Find where the given text appears and provide that cell's center as [X, Y] coordinate. 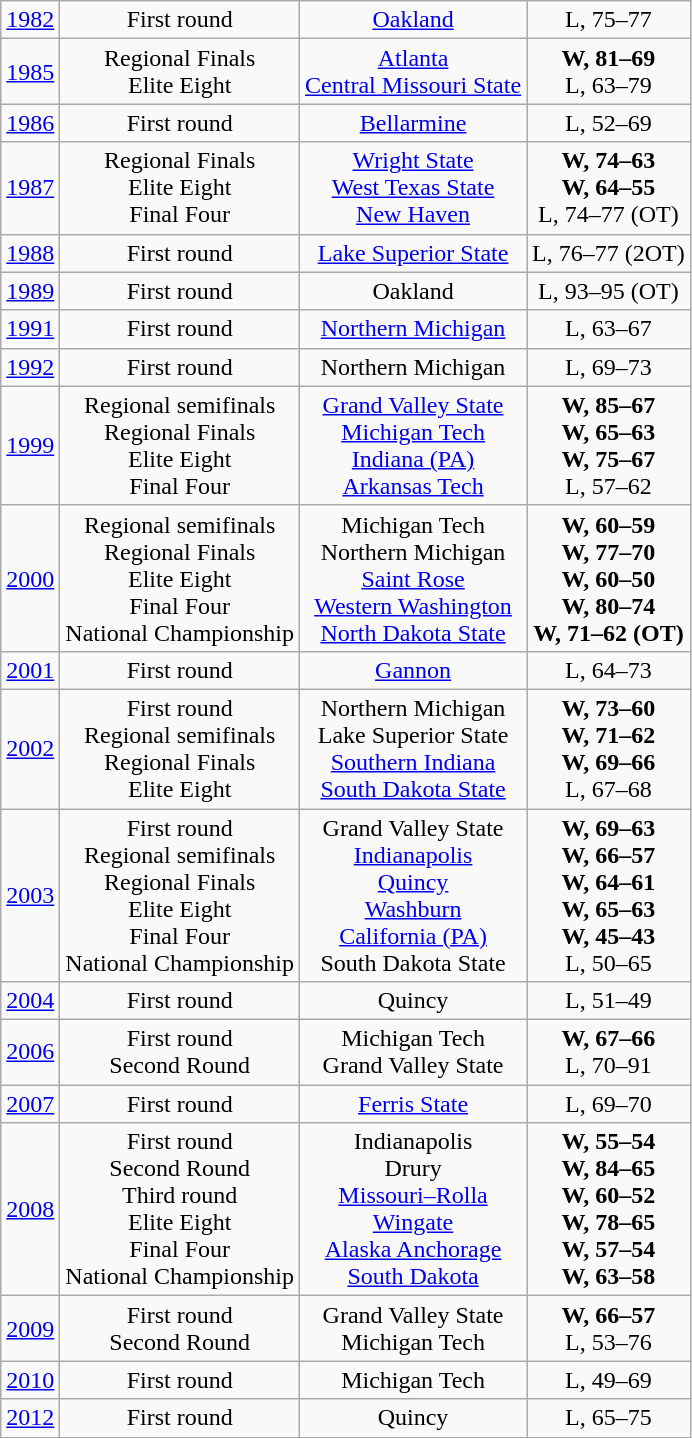
W, 60–59W, 77–70W, 60–50W, 80–74W, 71–62 (OT) [609, 578]
2002 [30, 748]
Northern MichiganLake Superior StateSouthern IndianaSouth Dakota State [414, 748]
Regional semifinalsRegional FinalsElite EightFinal FourNational Championship [180, 578]
1985 [30, 72]
Wright StateWest Texas StateNew Haven [414, 188]
L, 76–77 (2OT) [609, 253]
Grand Valley StateMichigan TechIndiana (PA)Arkansas Tech [414, 446]
2008 [30, 1210]
2004 [30, 1001]
Regional FinalsElite Eight [180, 72]
W, 69–63W, 66–57W, 64–61W, 65–63W, 45–43L, 50–65 [609, 894]
L, 51–49 [609, 1001]
Michigan TechNorthern MichiganSaint RoseWestern WashingtonNorth Dakota State [414, 578]
W, 66–57L, 53–76 [609, 1328]
W, 73–60W, 71–62W, 69–66L, 67–68 [609, 748]
Regional FinalsElite EightFinal Four [180, 188]
Michigan TechGrand Valley State [414, 1052]
1987 [30, 188]
1982 [30, 20]
2001 [30, 670]
L, 64–73 [609, 670]
W, 85–67W, 65–63W, 75–67L, 57–62 [609, 446]
2009 [30, 1328]
2000 [30, 578]
2010 [30, 1380]
1999 [30, 446]
1992 [30, 367]
Grand Valley StateMichigan Tech [414, 1328]
L, 93–95 (OT) [609, 291]
W, 81–69L, 63–79 [609, 72]
L, 69–70 [609, 1104]
Gannon [414, 670]
W, 67–66L, 70–91 [609, 1052]
1991 [30, 329]
1988 [30, 253]
First roundRegional semifinalsRegional FinalsElite Eight [180, 748]
First roundRegional semifinalsRegional FinalsElite EightFinal FourNational Championship [180, 894]
Ferris State [414, 1104]
First roundSecond RoundThird roundElite EightFinal FourNational Championship [180, 1210]
L, 69–73 [609, 367]
2003 [30, 894]
1989 [30, 291]
L, 75–77 [609, 20]
L, 65–75 [609, 1418]
W, 74–63W, 64–55L, 74–77 (OT) [609, 188]
L, 63–67 [609, 329]
L, 49–69 [609, 1380]
Grand Valley StateIndianapolisQuincyWashburnCalifornia (PA)South Dakota State [414, 894]
L, 52–69 [609, 123]
Lake Superior State [414, 253]
W, 55–54W, 84–65W, 60–52W, 78–65W, 57–54W, 63–58 [609, 1210]
2012 [30, 1418]
2006 [30, 1052]
AtlantaCentral Missouri State [414, 72]
Regional semifinalsRegional FinalsElite EightFinal Four [180, 446]
2007 [30, 1104]
IndianapolisDruryMissouri–RollaWingateAlaska AnchorageSouth Dakota [414, 1210]
1986 [30, 123]
Bellarmine [414, 123]
Michigan Tech [414, 1380]
